Pinpoint the cell where the given text exists, returning its (x, y) midpoint coordinate. 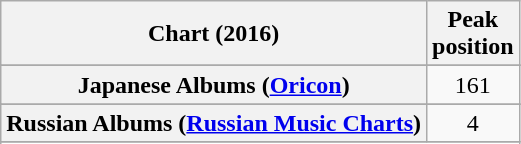
Japanese Albums (Oricon) (214, 85)
Chart (2016) (214, 34)
161 (473, 85)
Russian Albums (Russian Music Charts) (214, 123)
Peakposition (473, 34)
4 (473, 123)
